Detect which cell encompasses the target text, then output its (x, y) center coordinate. 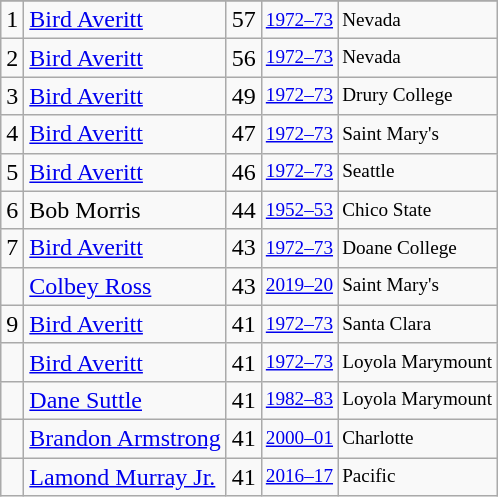
2016–17 (299, 477)
2 (12, 58)
1 (12, 20)
56 (244, 58)
Seattle (418, 172)
Dane Suttle (125, 400)
Charlotte (418, 438)
44 (244, 210)
57 (244, 20)
49 (244, 96)
Doane College (418, 248)
3 (12, 96)
Drury College (418, 96)
2019–20 (299, 286)
7 (12, 248)
5 (12, 172)
1982–83 (299, 400)
Santa Clara (418, 324)
4 (12, 134)
Chico State (418, 210)
Bob Morris (125, 210)
2000–01 (299, 438)
Lamond Murray Jr. (125, 477)
Brandon Armstrong (125, 438)
46 (244, 172)
6 (12, 210)
Colbey Ross (125, 286)
Pacific (418, 477)
9 (12, 324)
1952–53 (299, 210)
47 (244, 134)
